For the text-containing cell, return its midpoint in [x, y] coordinate format. 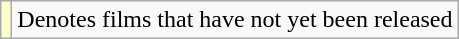
Denotes films that have not yet been released [235, 20]
